Output the (X, Y) coordinate of the center of the cell containing the given text.  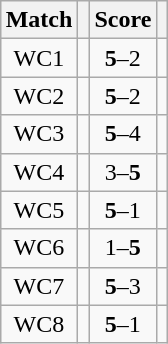
5–3 (123, 286)
1–5 (123, 248)
WC3 (39, 134)
Score (123, 20)
Match (39, 20)
WC6 (39, 248)
WC5 (39, 210)
5–4 (123, 134)
WC8 (39, 324)
WC2 (39, 96)
WC7 (39, 286)
3–5 (123, 172)
WC1 (39, 58)
WC4 (39, 172)
